Extract the (X, Y) coordinate from the center of the cell holding the provided text.  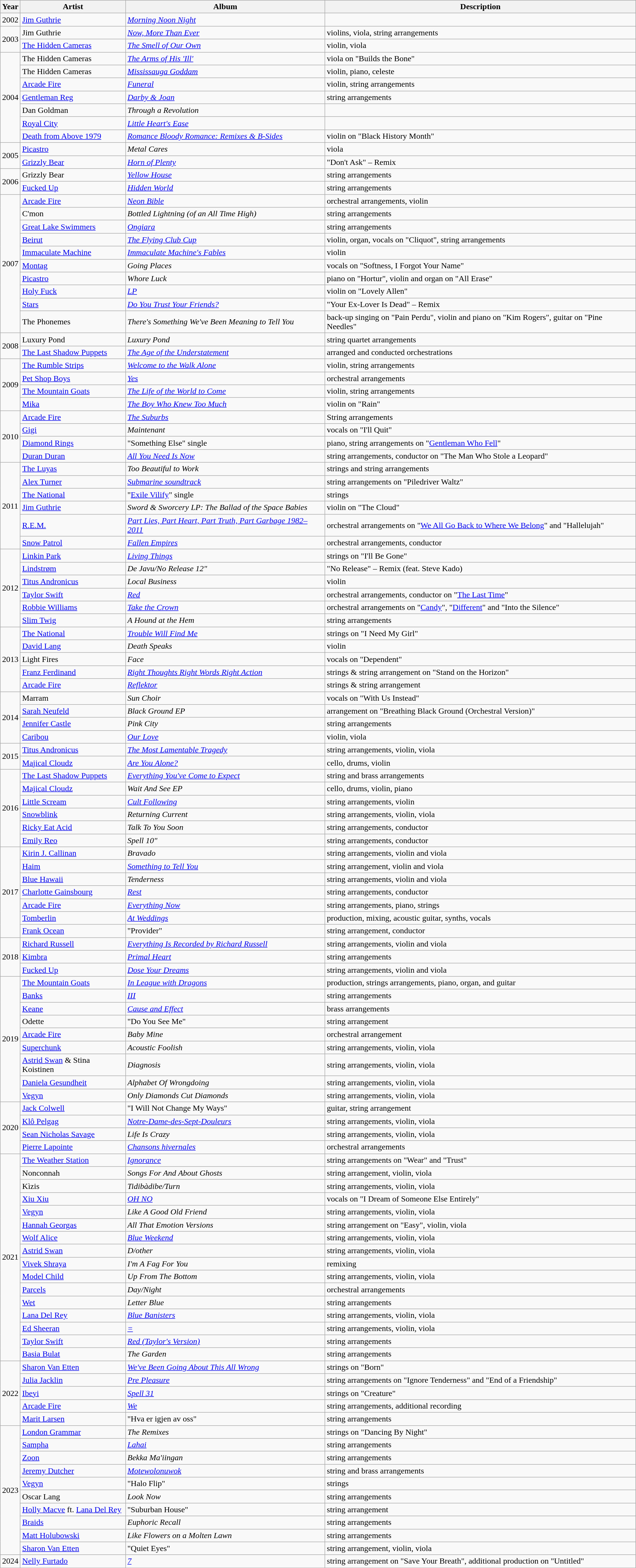
Richard Russell (73, 944)
string arrangements, additional recording (480, 1406)
Notre-Dame-des-Sept-Douleurs (225, 1121)
The Smell of Our Own (225, 46)
Euphoric Recall (225, 1522)
Sean Nicholas Savage (73, 1134)
London Grammar (73, 1432)
The Boy Who Knew Too Much (225, 404)
violin on "Black History Month" (480, 136)
cello, drums, violin (480, 763)
strings & string arrangement on "Stand on the Horizon" (480, 672)
Alphabet Of Wrongdoing (225, 1083)
Red (225, 595)
Fallen Empires (225, 543)
Holly Macve ft. Lana Del Rey (73, 1510)
Black Ground EP (225, 711)
Robbie Williams (73, 608)
Little Scream (73, 801)
Franz Ferdinand (73, 672)
orchestral arrangements, violin (480, 201)
Artist (73, 7)
vocals on "With Us Instead" (480, 698)
Bekka Ma'iingan (225, 1458)
Haim (73, 866)
orchestral arrangement (480, 1035)
"Quiet Eyes" (225, 1548)
Primal Heart (225, 957)
Pink City (225, 724)
Diagnosis (225, 1065)
Songs For And About Ghosts (225, 1173)
Returning Current (225, 815)
string arrangement, violin and viola (480, 866)
Acoustic Foolish (225, 1047)
We've Been Going About This All Wrong (225, 1367)
Horn of Plenty (225, 162)
Kìzis (73, 1186)
Trouble Will Find Me (225, 633)
Spell 10" (225, 840)
viola on "Builds the Bone" (480, 58)
Day/Night (225, 1290)
Nonconnah (73, 1173)
2019 (10, 1039)
There's Something We've Been Meaning to Tell You (225, 322)
Wolf Alice (73, 1238)
Pre Pleasure (225, 1380)
"I Will Not Change My Ways" (225, 1108)
String arrangements (480, 417)
Only Diamonds Cut Diamonds (225, 1095)
Are You Alone? (225, 763)
Duran Duran (73, 456)
Red (Taylor's Version) (225, 1341)
Stars (73, 304)
2002 (10, 20)
"Hva er igjen av oss" (225, 1419)
Kimbra (73, 957)
Pet Shop Boys (73, 378)
Cult Following (225, 801)
Funeral (225, 84)
Braids (73, 1522)
Year (10, 7)
"Your Ex-Lover Is Dead" – Remix (480, 304)
Blue Weekend (225, 1238)
Mika (73, 404)
Snowblink (73, 815)
III (225, 995)
Sarah Neufeld (73, 711)
Alex Turner (73, 482)
Charlotte Gainsbourg (73, 892)
Astrid Swan (73, 1251)
Snow Patrol (73, 543)
Morning Noon Night (225, 20)
Letter Blue (225, 1302)
2013 (10, 659)
Like A Good Old Friend (225, 1212)
Kirin J. Callinan (73, 853)
Immaculate Machine's Fables (225, 253)
R.E.M. (73, 525)
Right Thoughts Right Words Right Action (225, 672)
string arrangement, conductor (480, 931)
string arrangements, violin (480, 801)
2004 (10, 97)
Royal City (73, 123)
Album (225, 7)
Caribou (73, 737)
Keane (73, 1009)
Little Heart's Ease (225, 123)
The Flying Club Cup (225, 240)
Hannah Georgas (73, 1225)
Sun Choir (225, 698)
2022 (10, 1393)
Gigi (73, 430)
"Do You See Me" (225, 1022)
Baby Mine (225, 1035)
2012 (10, 588)
Yes (225, 378)
orchestral arrangements on "We All Go Back to Where We Belong" and "Hallelujah" (480, 525)
Ed Sheeran (73, 1328)
Part Lies, Part Heart, Part Truth, Part Garbage 1982–2011 (225, 525)
Like Flowers on a Molten Lawn (225, 1535)
Everything Now (225, 905)
The Remixes (225, 1432)
Bravado (225, 853)
strings & string arrangement (480, 685)
Klô Pelgag (73, 1121)
Submarine soundtrack (225, 482)
Blue Banisters (225, 1315)
guitar, string arrangement (480, 1108)
Whore Luck (225, 278)
string quartet arrangements (480, 339)
back-up singing on "Pain Perdu", violin and piano on "Kim Rogers", guitar on "Pine Needles" (480, 322)
C'mon (73, 214)
2003 (10, 39)
Take the Crown (225, 608)
string arrangements on "Piledriver Waltz" (480, 482)
Daniela Gesundheit (73, 1083)
orchestral arrangements, conductor on "The Last Time" (480, 595)
Basia Bulat (73, 1354)
production, mixing, acoustic guitar, synths, vocals (480, 918)
Matt Holubowski (73, 1535)
Cause and Effect (225, 1009)
violin, piano, celeste (480, 71)
David Lang (73, 646)
A Hound at the Hem (225, 620)
The Suburbs (225, 417)
violin on "Rain" (480, 404)
Local Business (225, 581)
Wet (73, 1302)
piano on "Hortur", violin and organ on "All Erase" (480, 278)
Reflektor (225, 685)
Darby & Joan (225, 97)
Zoon (73, 1458)
Odette (73, 1022)
Death from Above 1979 (73, 136)
strings on "I Need My Girl" (480, 633)
Do You Trust Your Friends? (225, 304)
violin on "Lovely Allen" (480, 291)
7 (225, 1561)
Lana Del Rey (73, 1315)
The Luyas (73, 469)
Jack Colwell (73, 1108)
Parcels (73, 1290)
Living Things (225, 556)
Marram (73, 698)
Now, More Than Ever (225, 33)
vocals on "I Dream of Someone Else Entirely" (480, 1199)
string arrangements on "Ignore Tenderness" and "End of a Friendship" (480, 1380)
Emily Reo (73, 840)
The Life of the World to Come (225, 391)
"Something Else" single (225, 443)
Talk To You Soon (225, 828)
"Don't Ask" – Remix (480, 162)
cello, drums, violin, piano (480, 788)
string arrangement on "Easy", violin, viola (480, 1225)
Too Beautiful to Work (225, 469)
Model Child (73, 1277)
Up From The Bottom (225, 1277)
Ibeyi (73, 1393)
Welcome to the Walk Alone (225, 365)
Metal Cares (225, 149)
vocals on "Dependent" (480, 659)
= (225, 1328)
2015 (10, 756)
string arrangements, conductor on "The Man Who Stole a Leopard" (480, 456)
Pierre Lapointe (73, 1147)
Bottled Lightning (of an All Time High) (225, 214)
The Weather Station (73, 1160)
"Halo Flip" (225, 1484)
Tenderness (225, 879)
2014 (10, 717)
Immaculate Machine (73, 253)
"No Release" – Remix (feat. Steve Kado) (480, 568)
arrangement on "Breathing Black Ground (Orchestral Version)" (480, 711)
In League with Dragons (225, 983)
Julia Jacklin (73, 1380)
Neon Bible (225, 201)
The Phonemes (73, 322)
Ignorance (225, 1160)
Death Speaks (225, 646)
Diamond Rings (73, 443)
Something to Tell You (225, 866)
Hidden World (225, 188)
strings on "Dancing By Night" (480, 1432)
2023 (10, 1490)
Sampha (73, 1445)
"Suburban House" (225, 1510)
string arrangements on "Wear" and "Trust" (480, 1160)
Superchunk (73, 1047)
"Exile Vilify" single (225, 495)
Astrid Swan & Stina Koistinen (73, 1065)
Romance Bloody Romance: Remixes & B-Sides (225, 136)
Frank Ocean (73, 931)
Great Lake Swimmers (73, 227)
"Provider" (225, 931)
vocals on "Softness, I Forgot Your Name" (480, 266)
orchestral arrangements, conductor (480, 543)
The Rumble Strips (73, 365)
strings and string arrangements (480, 469)
All You Need Is Now (225, 456)
De Javu/No Release 12" (225, 568)
Vivek Shraya (73, 1264)
D/other (225, 1251)
2020 (10, 1128)
viola (480, 149)
Holy Fuck (73, 291)
string arrangements, piano, strings (480, 905)
Dose Your Dreams (225, 970)
Chansons hivernales (225, 1147)
The Garden (225, 1354)
LP (225, 291)
2011 (10, 506)
strings on "Creature" (480, 1393)
Lindstrøm (73, 568)
Jennifer Castle (73, 724)
2016 (10, 808)
Through a Revolution (225, 110)
Ongiara (225, 227)
remixing (480, 1264)
The Most Lamentable Tragedy (225, 750)
Description (480, 7)
2005 (10, 155)
We (225, 1406)
violin on "The Cloud" (480, 508)
Ricky Eat Acid (73, 828)
brass arrangements (480, 1009)
Marit Larsen (73, 1419)
arranged and conducted orchestrations (480, 352)
Lahai (225, 1445)
Light Fires (73, 659)
production, strings arrangements, piano, organ, and guitar (480, 983)
2024 (10, 1561)
piano, string arrangements on "Gentleman Who Fell" (480, 443)
Oscar Lang (73, 1497)
The Arms of His 'Ill' (225, 58)
Maintenant (225, 430)
Tomberlin (73, 918)
Dan Goldman (73, 110)
Beirut (73, 240)
Our Love (225, 737)
strings on "I'll Be Gone" (480, 556)
Montag (73, 266)
Life Is Crazy (225, 1134)
string arrangement on "Save Your Breath", additional production on "Untitled" (480, 1561)
I'm A Fag For You (225, 1264)
OH NO (225, 1199)
Blue Hawaii (73, 879)
Xiu Xiu (73, 1199)
Tidibàdibe/Turn (225, 1186)
2018 (10, 957)
orchestral arrangements on "Candy", "Different" and "Into the Silence" (480, 608)
violins, viola, string arrangements (480, 33)
2010 (10, 437)
Look Now (225, 1497)
strings on "Born" (480, 1367)
Banks (73, 995)
All That Emotion Versions (225, 1225)
Face (225, 659)
Motewolonuwok (225, 1471)
2007 (10, 264)
2006 (10, 182)
Gentleman Reg (73, 97)
2009 (10, 385)
The Age of the Understatement (225, 352)
Going Places (225, 266)
vocals on "I'll Quit" (480, 430)
Everything You've Come to Expect (225, 776)
Everything Is Recorded by Richard Russell (225, 944)
Spell 31 (225, 1393)
2021 (10, 1257)
At Weddings (225, 918)
Slim Twig (73, 620)
2008 (10, 346)
Yellow House (225, 175)
Jeremy Dutcher (73, 1471)
Sword & Sworcery LP: The Ballad of the Space Babies (225, 508)
2017 (10, 892)
Rest (225, 892)
Wait And See EP (225, 788)
Linkin Park (73, 556)
Nelly Furtado (73, 1561)
Mississauga Goddam (225, 71)
violin, organ, vocals on "Cliquot", string arrangements (480, 240)
